Return (x, y) of the center of cell containing provided text 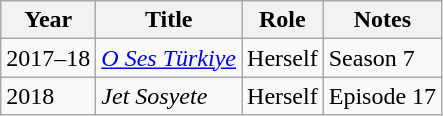
Episode 17 (382, 96)
Role (283, 20)
Jet Sosyete (169, 96)
O Ses Türkiye (169, 58)
Season 7 (382, 58)
Notes (382, 20)
2017–18 (48, 58)
2018 (48, 96)
Title (169, 20)
Year (48, 20)
